Search for the cell housing the specified text and yield its [x, y] center coordinate. 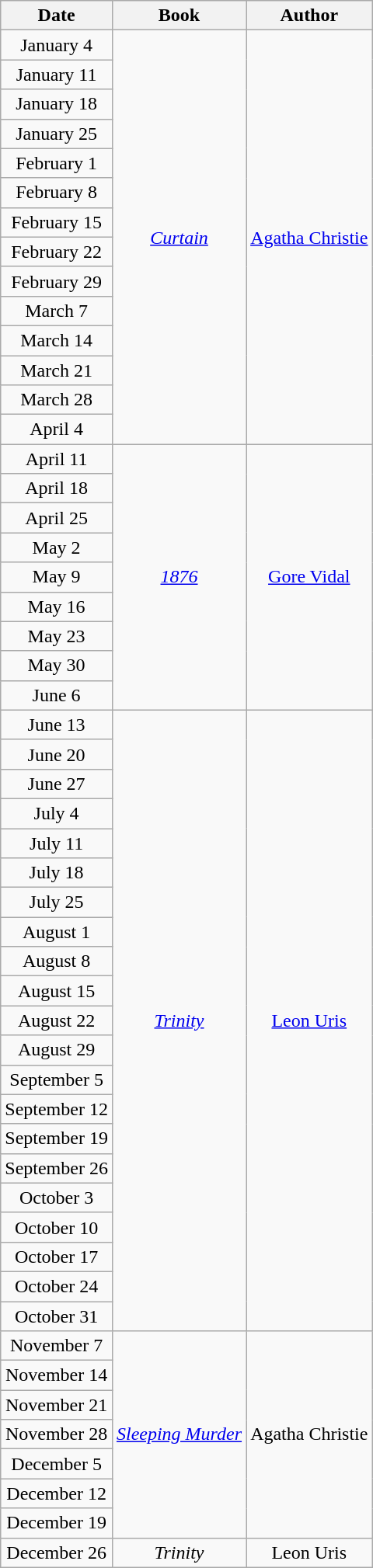
January 18 [57, 104]
December 12 [57, 1493]
October 31 [57, 1316]
November 7 [57, 1346]
January 11 [57, 75]
July 4 [57, 813]
October 3 [57, 1198]
November 28 [57, 1434]
August 1 [57, 932]
April 11 [57, 459]
February 1 [57, 163]
Date [57, 16]
March 14 [57, 340]
May 16 [57, 607]
May 23 [57, 636]
May 9 [57, 577]
March 28 [57, 400]
December 5 [57, 1464]
November 21 [57, 1405]
December 19 [57, 1523]
October 10 [57, 1227]
August 15 [57, 991]
Book [179, 16]
February 15 [57, 222]
February 29 [57, 281]
June 13 [57, 725]
July 11 [57, 843]
March 7 [57, 311]
February 8 [57, 193]
September 26 [57, 1168]
August 8 [57, 961]
October 24 [57, 1286]
April 25 [57, 518]
September 19 [57, 1139]
Curtain [179, 238]
June 6 [57, 695]
Author [309, 16]
January 25 [57, 134]
December 26 [57, 1552]
January 4 [57, 45]
February 22 [57, 252]
1876 [179, 578]
March 21 [57, 370]
September 12 [57, 1109]
October 17 [57, 1257]
May 2 [57, 548]
September 5 [57, 1080]
April 18 [57, 488]
August 29 [57, 1050]
June 20 [57, 754]
July 18 [57, 873]
June 27 [57, 784]
April 4 [57, 429]
Sleeping Murder [179, 1434]
July 25 [57, 902]
Gore Vidal [309, 578]
May 30 [57, 666]
August 22 [57, 1020]
November 14 [57, 1375]
